Extract the [X, Y] coordinate from the center of the cell holding the provided text.  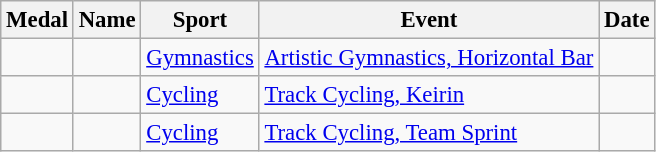
Event [429, 20]
Track Cycling, Keirin [429, 95]
Gymnastics [200, 58]
Sport [200, 20]
Artistic Gymnastics, Horizontal Bar [429, 58]
Track Cycling, Team Sprint [429, 133]
Date [627, 20]
Name [107, 20]
Medal [38, 20]
